Provide the [X, Y] coordinate of the cell's center where the given text is located.  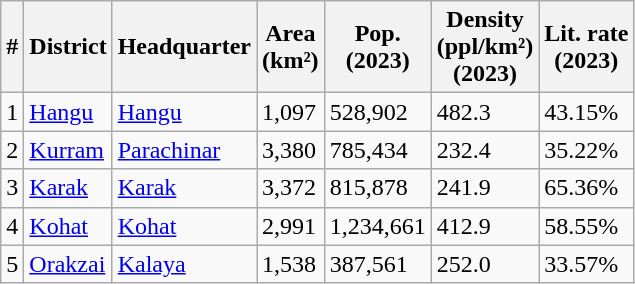
Headquarter [184, 47]
241.9 [485, 188]
33.57% [586, 264]
43.15% [586, 112]
2,991 [291, 226]
1,234,661 [378, 226]
2 [12, 150]
65.36% [586, 188]
Density(ppl/km²)(2023) [485, 47]
Kurram [68, 150]
Parachinar [184, 150]
Area(km²) [291, 47]
4 [12, 226]
1,097 [291, 112]
252.0 [485, 264]
3,372 [291, 188]
# [12, 47]
482.3 [485, 112]
815,878 [378, 188]
528,902 [378, 112]
785,434 [378, 150]
412.9 [485, 226]
Orakzai [68, 264]
District [68, 47]
1 [12, 112]
Pop.(2023) [378, 47]
35.22% [586, 150]
387,561 [378, 264]
232.4 [485, 150]
5 [12, 264]
3,380 [291, 150]
Lit. rate(2023) [586, 47]
3 [12, 188]
1,538 [291, 264]
Kalaya [184, 264]
58.55% [586, 226]
